Locate the cell with the specified text and output its [X, Y] center coordinate. 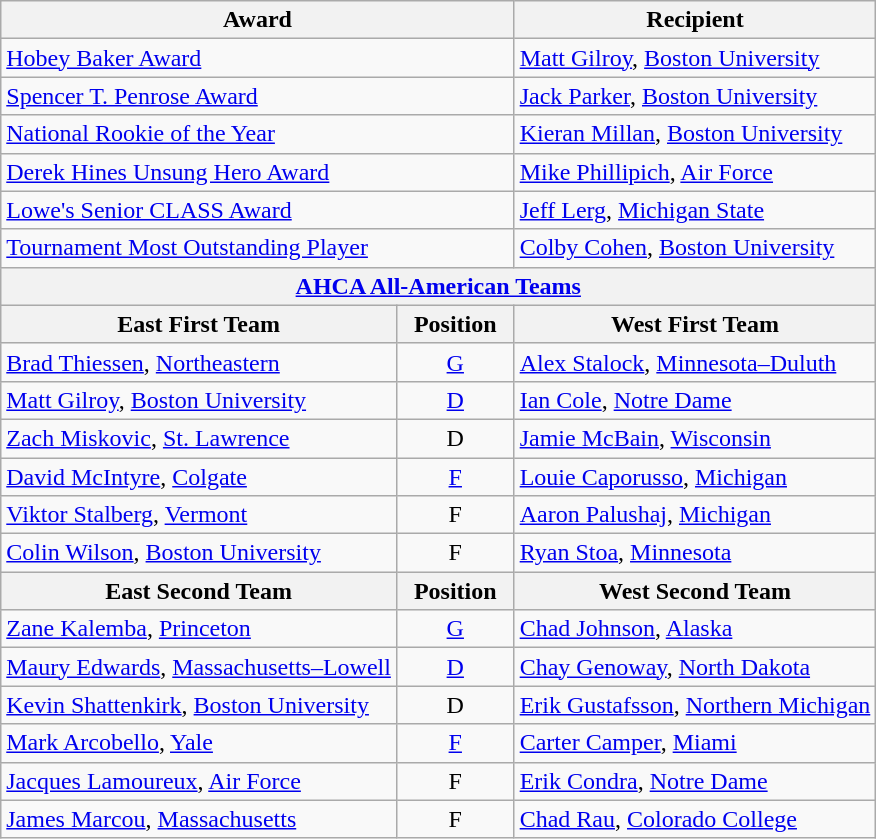
Tournament Most Outstanding Player [258, 248]
Zach Miskovic, St. Lawrence [199, 438]
David McIntyre, Colgate [199, 477]
Colby Cohen, Boston University [695, 248]
Brad Thiessen, Northeastern [199, 362]
Colin Wilson, Boston University [199, 553]
Kieran Millan, Boston University [695, 134]
West Second Team [695, 591]
Spencer T. Penrose Award [258, 96]
Jamie McBain, Wisconsin [695, 438]
Jack Parker, Boston University [695, 96]
Lowe's Senior CLASS Award [258, 210]
Hobey Baker Award [258, 58]
Louie Caporusso, Michigan [695, 477]
Chad Rau, Colorado College [695, 819]
National Rookie of the Year [258, 134]
Chay Genoway, North Dakota [695, 667]
Erik Gustafsson, Northern Michigan [695, 705]
Zane Kalemba, Princeton [199, 629]
Carter Camper, Miami [695, 743]
Ian Cole, Notre Dame [695, 400]
Ryan Stoa, Minnesota [695, 553]
Erik Condra, Notre Dame [695, 781]
James Marcou, Massachusetts [199, 819]
Chad Johnson, Alaska [695, 629]
Award [258, 20]
Derek Hines Unsung Hero Award [258, 172]
East Second Team [199, 591]
Mike Phillipich, Air Force [695, 172]
Maury Edwards, Massachusetts–Lowell [199, 667]
East First Team [199, 324]
Recipient [695, 20]
Kevin Shattenkirk, Boston University [199, 705]
Alex Stalock, Minnesota–Duluth [695, 362]
West First Team [695, 324]
Jeff Lerg, Michigan State [695, 210]
Aaron Palushaj, Michigan [695, 515]
Mark Arcobello, Yale [199, 743]
Jacques Lamoureux, Air Force [199, 781]
AHCA All-American Teams [438, 286]
Viktor Stalberg, Vermont [199, 515]
